Detect which cell encompasses the target text, then output its (X, Y) center coordinate. 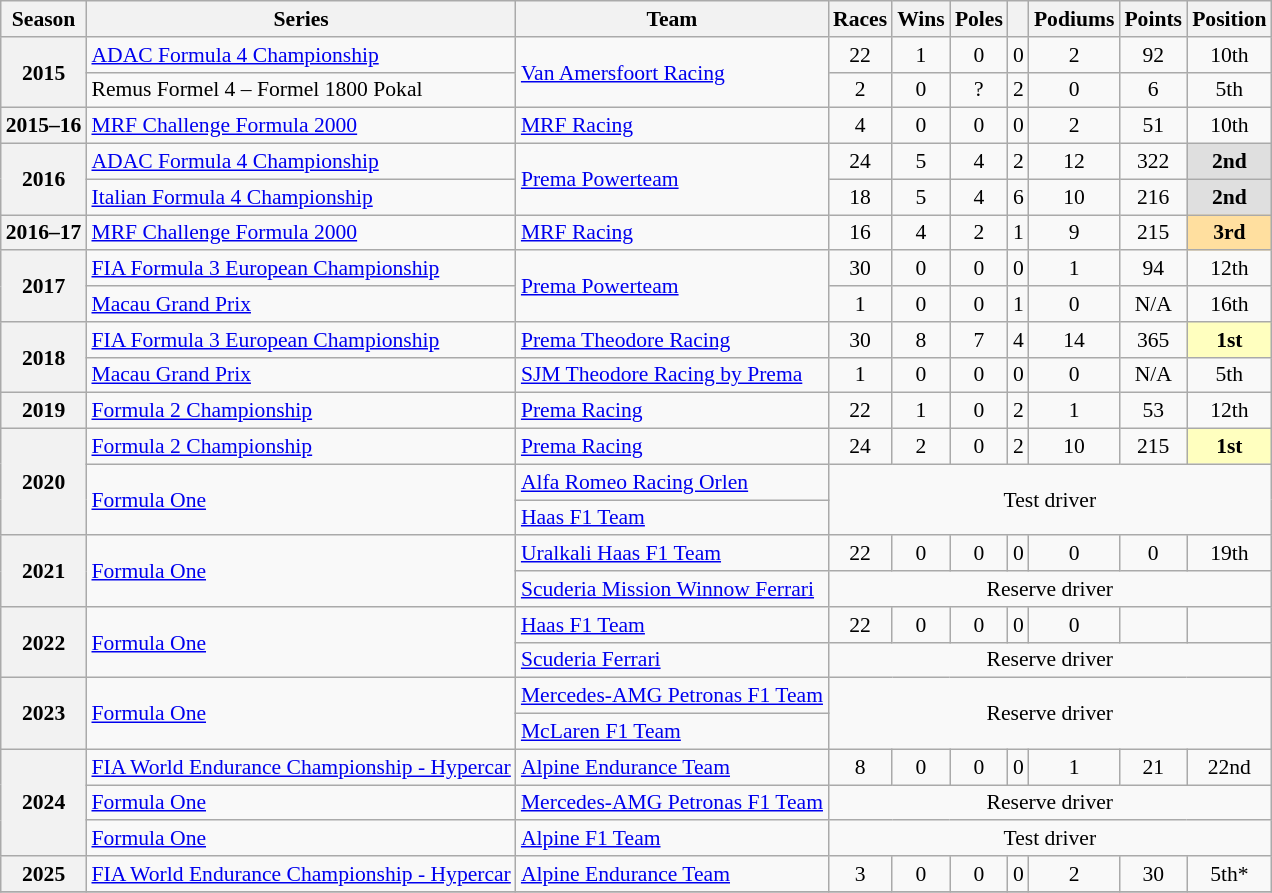
365 (1153, 340)
21 (1153, 767)
2022 (44, 642)
Remus Formel 4 – Formel 1800 Pokal (300, 90)
2019 (44, 411)
2025 (44, 874)
22nd (1229, 767)
Season (44, 19)
92 (1153, 55)
51 (1153, 126)
? (979, 90)
Wins (921, 19)
Alpine F1 Team (672, 839)
2023 (44, 714)
19th (1229, 554)
Scuderia Mission Winnow Ferrari (672, 589)
2016–17 (44, 233)
2021 (44, 572)
18 (860, 197)
2018 (44, 358)
14 (1074, 340)
Italian Formula 4 Championship (300, 197)
2024 (44, 802)
2015–16 (44, 126)
Team (672, 19)
2020 (44, 482)
Alfa Romeo Racing Orlen (672, 482)
216 (1153, 197)
2015 (44, 72)
16 (860, 233)
Position (1229, 19)
Races (860, 19)
53 (1153, 411)
Podiums (1074, 19)
Scuderia Ferrari (672, 660)
Prema Theodore Racing (672, 340)
McLaren F1 Team (672, 732)
12 (1074, 162)
Van Amersfoort Racing (672, 72)
94 (1153, 269)
9 (1074, 233)
7 (979, 340)
322 (1153, 162)
2016 (44, 180)
Series (300, 19)
Points (1153, 19)
Uralkali Haas F1 Team (672, 554)
SJM Theodore Racing by Prema (672, 375)
Poles (979, 19)
2017 (44, 286)
3rd (1229, 233)
5th* (1229, 874)
3 (860, 874)
16th (1229, 304)
